Capture the cell that displays the provided text and extract its [X, Y] central coordinate. 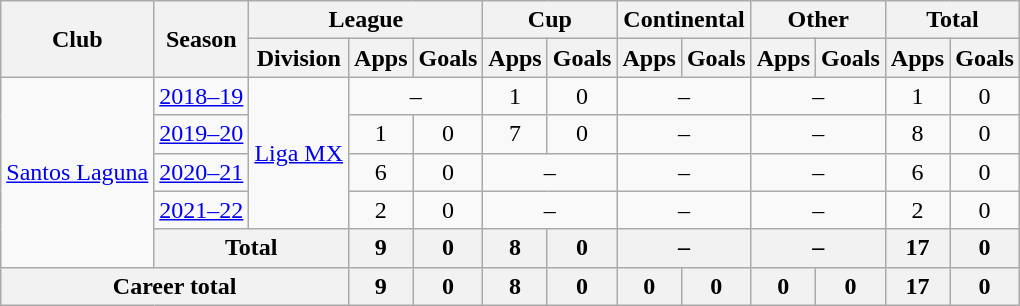
Other [818, 20]
Continental [684, 20]
Club [78, 39]
League [366, 20]
Division [299, 58]
Career total [175, 286]
7 [515, 134]
Cup [550, 20]
2018–19 [202, 96]
2020–21 [202, 172]
Season [202, 39]
Liga MX [299, 153]
Santos Laguna [78, 172]
2019–20 [202, 134]
2021–22 [202, 210]
